Determine the (x, y) coordinate at the center of the cell enclosing the given text.  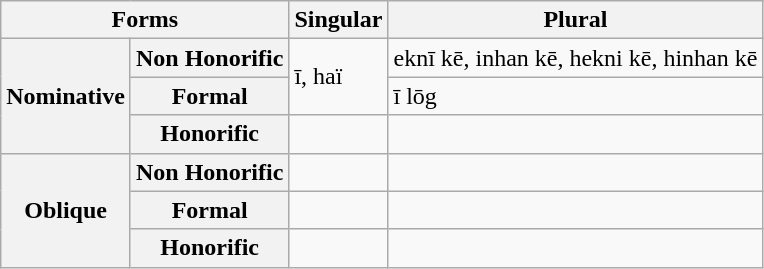
Singular (338, 20)
Plural (576, 20)
Oblique (66, 210)
eknī kē, inhan kē, hekni kē, hinhan kē (576, 58)
Nominative (66, 96)
Forms (145, 20)
ī, haï (338, 77)
ī lōg (576, 96)
